Return the [X, Y] coordinate for the center point of the cell that contains the specified text.  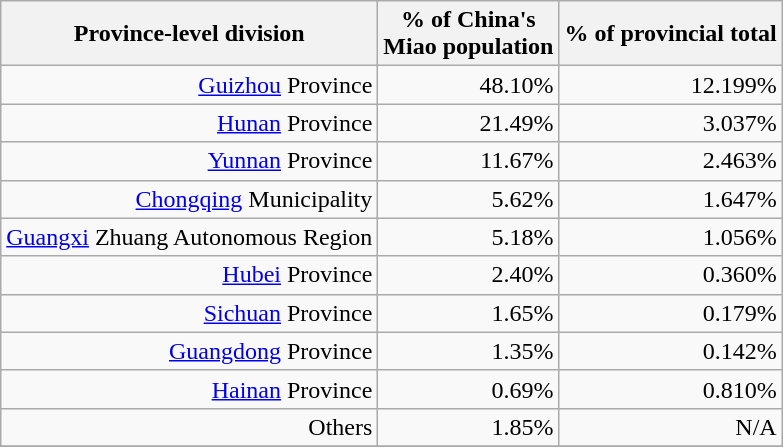
Hubei Province [190, 275]
1.35% [468, 351]
Hunan Province [190, 123]
0.69% [468, 389]
21.49% [468, 123]
Guangdong Province [190, 351]
% of China'sMiao population [468, 34]
Province-level division [190, 34]
0.179% [670, 313]
5.62% [468, 199]
Sichuan Province [190, 313]
5.18% [468, 237]
2.40% [468, 275]
% of provincial total [670, 34]
3.037% [670, 123]
Yunnan Province [190, 161]
Chongqing Municipality [190, 199]
1.65% [468, 313]
1.056% [670, 237]
12.199% [670, 85]
0.360% [670, 275]
2.463% [670, 161]
11.67% [468, 161]
N/A [670, 427]
Others [190, 427]
1.85% [468, 427]
0.142% [670, 351]
48.10% [468, 85]
Guizhou Province [190, 85]
0.810% [670, 389]
Hainan Province [190, 389]
1.647% [670, 199]
Guangxi Zhuang Autonomous Region [190, 237]
